Extract the (x, y) coordinate from the center of the cell holding the provided text.  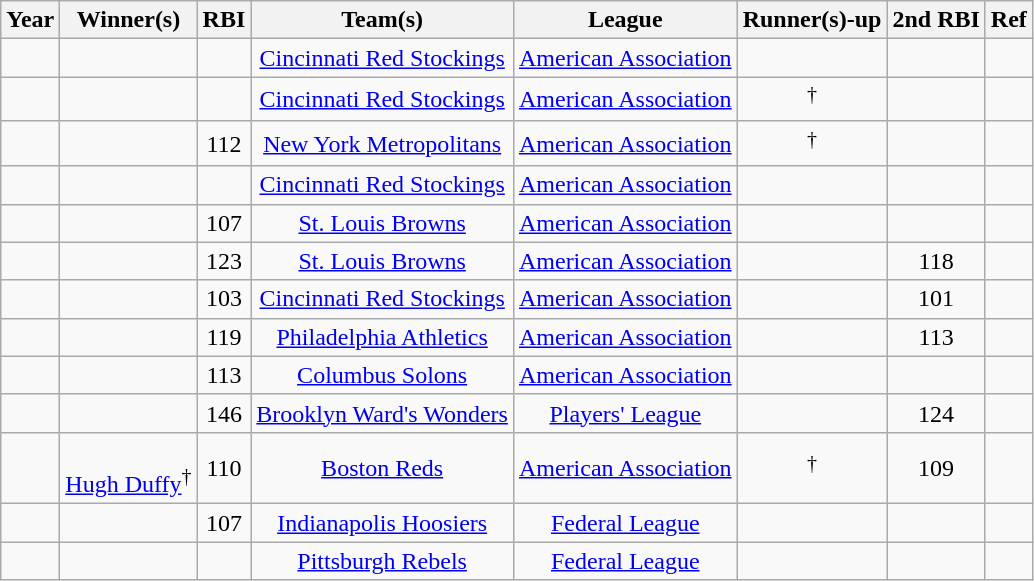
Columbus Solons (382, 375)
Philadelphia Athletics (382, 337)
Indianapolis Hoosiers (382, 523)
New York Metropolitans (382, 144)
123 (224, 261)
Boston Reds (382, 468)
112 (224, 144)
Pittsburgh Rebels (382, 561)
110 (224, 468)
Hugh Duffy† (128, 468)
118 (936, 261)
146 (224, 413)
2nd RBI (936, 20)
Year (30, 20)
Runner(s)-up (812, 20)
Ref (1008, 20)
119 (224, 337)
Winner(s) (128, 20)
103 (224, 299)
124 (936, 413)
101 (936, 299)
Team(s) (382, 20)
Brooklyn Ward's Wonders (382, 413)
RBI (224, 20)
League (625, 20)
109 (936, 468)
Players' League (625, 413)
